Find where the given text appears and provide that cell's center as [X, Y] coordinate. 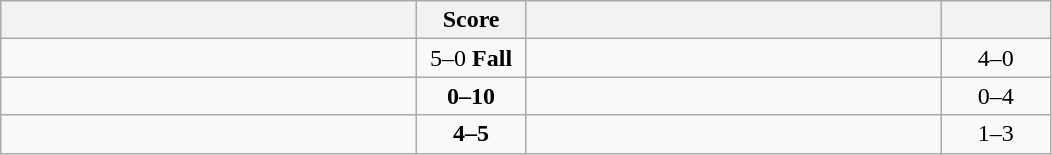
4–0 [996, 58]
5–0 Fall [472, 58]
Score [472, 20]
1–3 [996, 134]
0–4 [996, 96]
0–10 [472, 96]
4–5 [472, 134]
